Identify which cell holds the provided text, then report its (x, y) central coordinate. 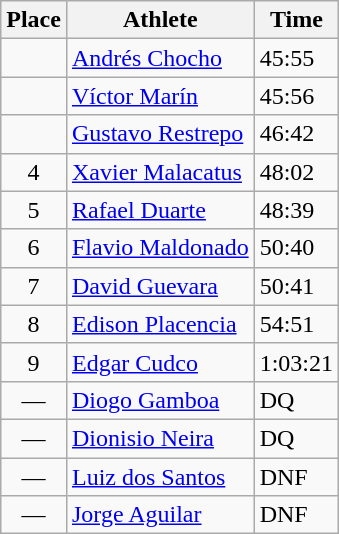
50:40 (296, 248)
4 (34, 172)
Andrés Chocho (160, 58)
Athlete (160, 20)
5 (34, 210)
46:42 (296, 134)
Víctor Marín (160, 96)
Jorge Aguilar (160, 515)
Dionisio Neira (160, 438)
Flavio Maldonado (160, 248)
Diogo Gamboa (160, 400)
Rafael Duarte (160, 210)
9 (34, 362)
1:03:21 (296, 362)
54:51 (296, 324)
Xavier Malacatus (160, 172)
45:56 (296, 96)
48:39 (296, 210)
50:41 (296, 286)
6 (34, 248)
7 (34, 286)
45:55 (296, 58)
Time (296, 20)
Luiz dos Santos (160, 477)
Place (34, 20)
Edison Placencia (160, 324)
48:02 (296, 172)
8 (34, 324)
Edgar Cudco (160, 362)
Gustavo Restrepo (160, 134)
David Guevara (160, 286)
